Determine the [X, Y] coordinate at the center of the cell enclosing the given text.  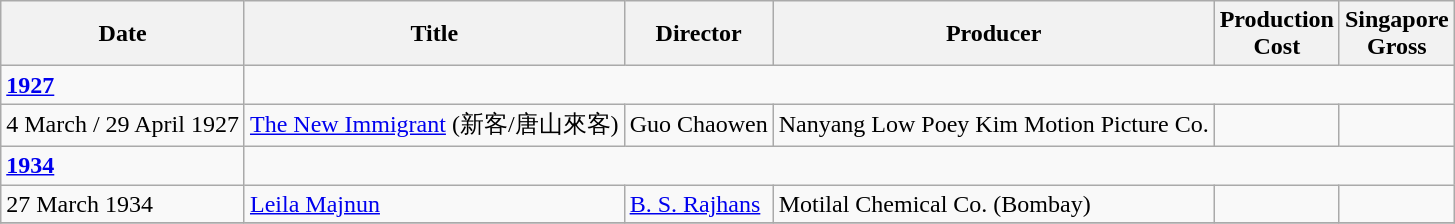
1927 [123, 85]
Title [434, 34]
4 March / 29 April 1927 [123, 126]
27 March 1934 [123, 203]
Motilal Chemical Co. (Bombay) [994, 203]
Singapore Gross [1396, 34]
Date [123, 34]
The New Immigrant (新客/唐山來客) [434, 126]
Nanyang Low Poey Kim Motion Picture Co. [994, 126]
Producer [994, 34]
Guo Chaowen [698, 126]
Leila Majnun [434, 203]
Director [698, 34]
Production Cost [1276, 34]
B. S. Rajhans [698, 203]
1934 [123, 165]
